From the cell containing the given text, extract its center point as (x, y) coordinate. 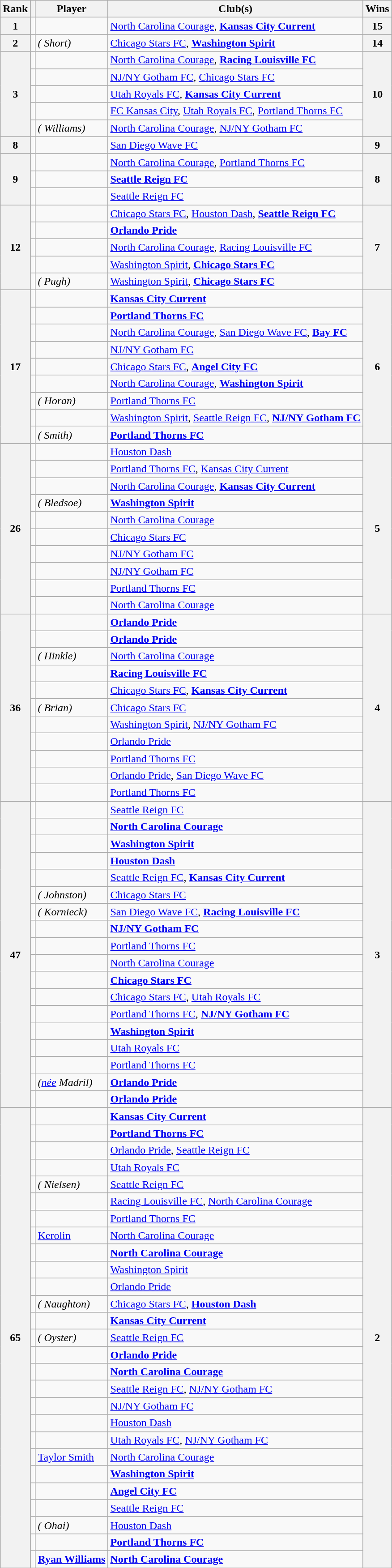
Portland Thorns FC, Kansas City Current (235, 469)
( Horan) (72, 401)
( Brian) (72, 707)
12 (15, 248)
North Carolina Courage, NJ/NY Gotham FC (235, 128)
Player (72, 9)
North Carolina Courage, Washington Spirit (235, 384)
Rank (15, 9)
( Nielsen) (72, 1184)
Chicago Stars FC, Kansas City Current (235, 690)
Chicago Stars FC, Utah Royals FC (235, 997)
6 (377, 367)
( Williams) (72, 128)
( Pugh) (72, 282)
Racing Louisville FC, North Carolina Courage (235, 1201)
San Diego Wave FC, Racing Louisville FC (235, 912)
Utah Royals FC, NJ/NY Gotham FC (235, 1440)
Washington Spirit, NJ/NY Gotham FC (235, 724)
Portland Thorns FC, NJ/NY Gotham FC (235, 1014)
San Diego Wave FC (235, 145)
Kerolin (72, 1235)
( Short) (72, 43)
Racing Louisville FC (235, 673)
Seattle Reign FC, Kansas City Current (235, 878)
Washington Spirit, Seattle Reign FC, NJ/NY Gotham FC (235, 418)
NJ/NY Gotham FC, Chicago Stars FC (235, 77)
Orlando Pride, San Diego Wave FC (235, 776)
14 (377, 43)
Orlando Pride, Seattle Reign FC (235, 1150)
( Johnston) (72, 895)
(née Madril) (72, 1082)
Utah Royals FC, Kansas City Current (235, 94)
North Carolina Courage, Portland Thorns FC (235, 162)
FC Kansas City, Utah Royals FC, Portland Thorns FC (235, 111)
Angel City FC (235, 1491)
( Smith) (72, 435)
Chicago Stars FC, Washington Spirit (235, 43)
Seattle Reign FC, NJ/NY Gotham FC (235, 1389)
1 (15, 26)
5 (377, 528)
26 (15, 528)
( Hinkle) (72, 656)
( Bledsoe) (72, 503)
North Carolina Courage, San Diego Wave FC, Bay FC (235, 333)
4 (377, 707)
Taylor Smith (72, 1457)
15 (377, 26)
65 (15, 1338)
36 (15, 707)
( Kornieck) (72, 912)
Ryan Williams (72, 1559)
17 (15, 367)
47 (15, 954)
Chicago Stars FC, Angel City FC (235, 367)
Wins (377, 9)
( Oyster) (72, 1338)
( Ohai) (72, 1525)
7 (377, 248)
Chicago Stars FC, Houston Dash (235, 1304)
Chicago Stars FC, Houston Dash, Seattle Reign FC (235, 214)
( Naughton) (72, 1304)
10 (377, 94)
Club(s) (235, 9)
